Identify which cell holds the provided text, then report its [X, Y] central coordinate. 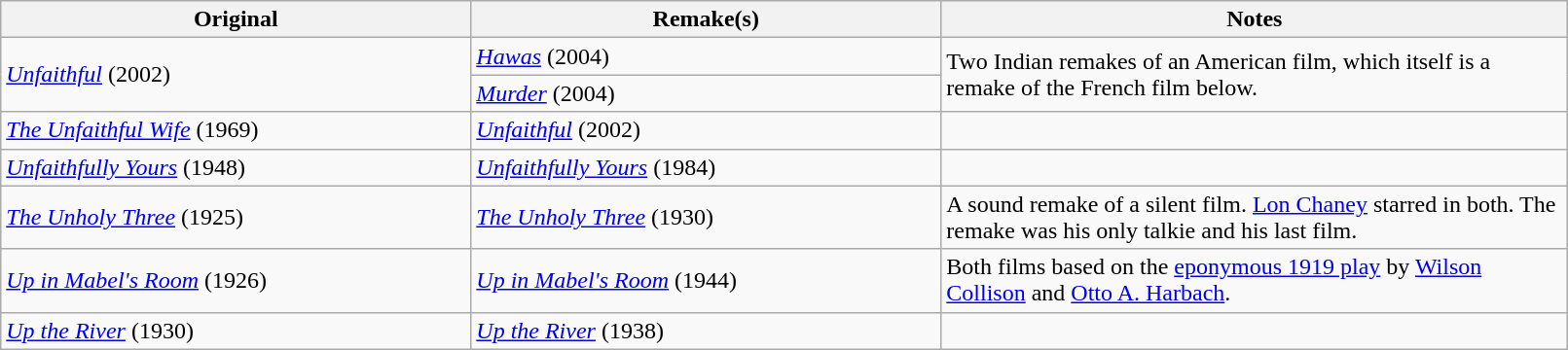
The Unholy Three (1925) [236, 218]
Original [236, 19]
The Unholy Three (1930) [707, 218]
Remake(s) [707, 19]
Hawas (2004) [707, 56]
Murder (2004) [707, 93]
Unfaithfully Yours (1984) [707, 167]
A sound remake of a silent film. Lon Chaney starred in both. The remake was his only talkie and his last film. [1255, 218]
The Unfaithful Wife (1969) [236, 130]
Up in Mabel's Room (1926) [236, 280]
Up the River (1938) [707, 331]
Notes [1255, 19]
Up the River (1930) [236, 331]
Up in Mabel's Room (1944) [707, 280]
Two Indian remakes of an American film, which itself is a remake of the French film below. [1255, 75]
Unfaithfully Yours (1948) [236, 167]
Both films based on the eponymous 1919 play by Wilson Collison and Otto A. Harbach. [1255, 280]
